Return (X, Y) of the center of cell containing provided text 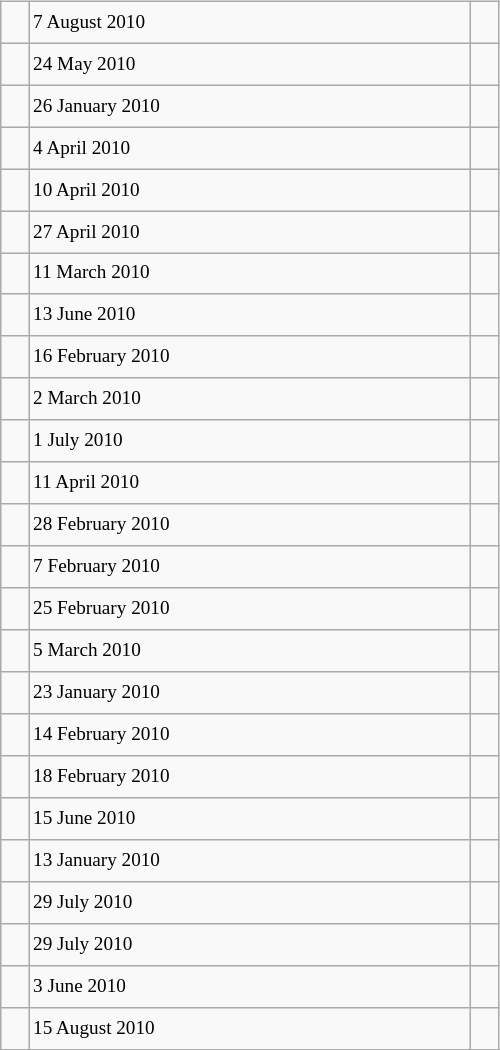
3 June 2010 (249, 986)
15 August 2010 (249, 1028)
27 April 2010 (249, 232)
7 February 2010 (249, 567)
26 January 2010 (249, 106)
5 March 2010 (249, 651)
11 April 2010 (249, 483)
18 February 2010 (249, 777)
2 March 2010 (249, 399)
23 January 2010 (249, 693)
16 February 2010 (249, 357)
4 April 2010 (249, 148)
13 June 2010 (249, 315)
14 February 2010 (249, 735)
24 May 2010 (249, 64)
28 February 2010 (249, 525)
7 August 2010 (249, 22)
1 July 2010 (249, 441)
13 January 2010 (249, 861)
11 March 2010 (249, 274)
25 February 2010 (249, 609)
10 April 2010 (249, 190)
15 June 2010 (249, 819)
